Provide the (X, Y) coordinate of the cell's center where the given text is located.  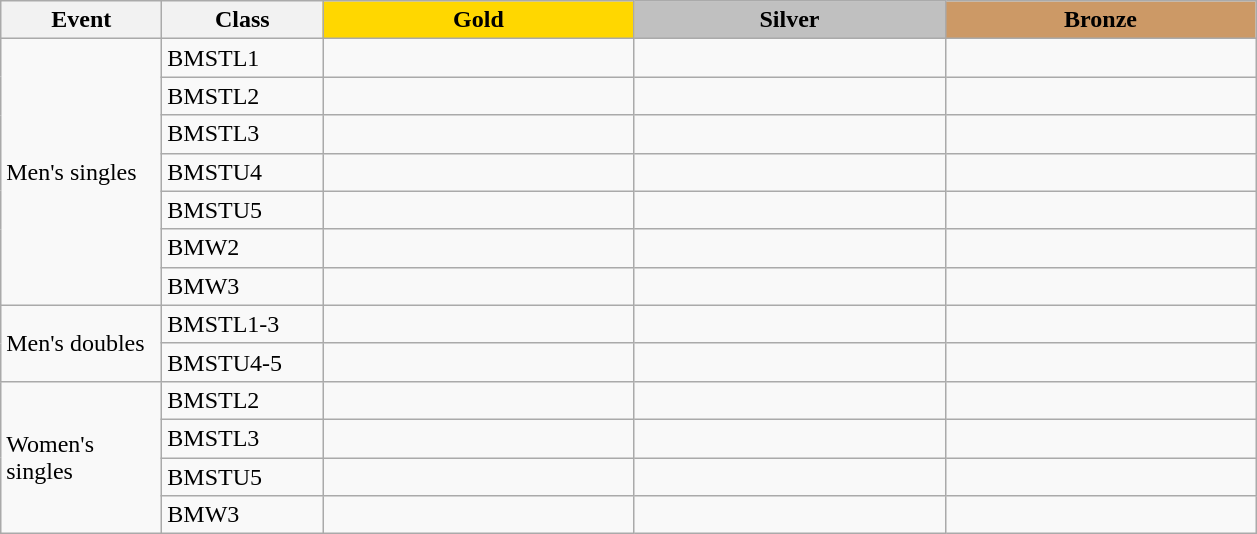
BMSTL1-3 (242, 324)
Men's doubles (82, 343)
Class (242, 20)
BMW2 (242, 248)
Women's singles (82, 457)
Event (82, 20)
BMSTL1 (242, 58)
BMSTU4 (242, 172)
Bronze (1100, 20)
BMSTU4-5 (242, 362)
Gold (478, 20)
Silver (790, 20)
Men's singles (82, 172)
